Extract the (x, y) coordinate from the center of the cell holding the provided text.  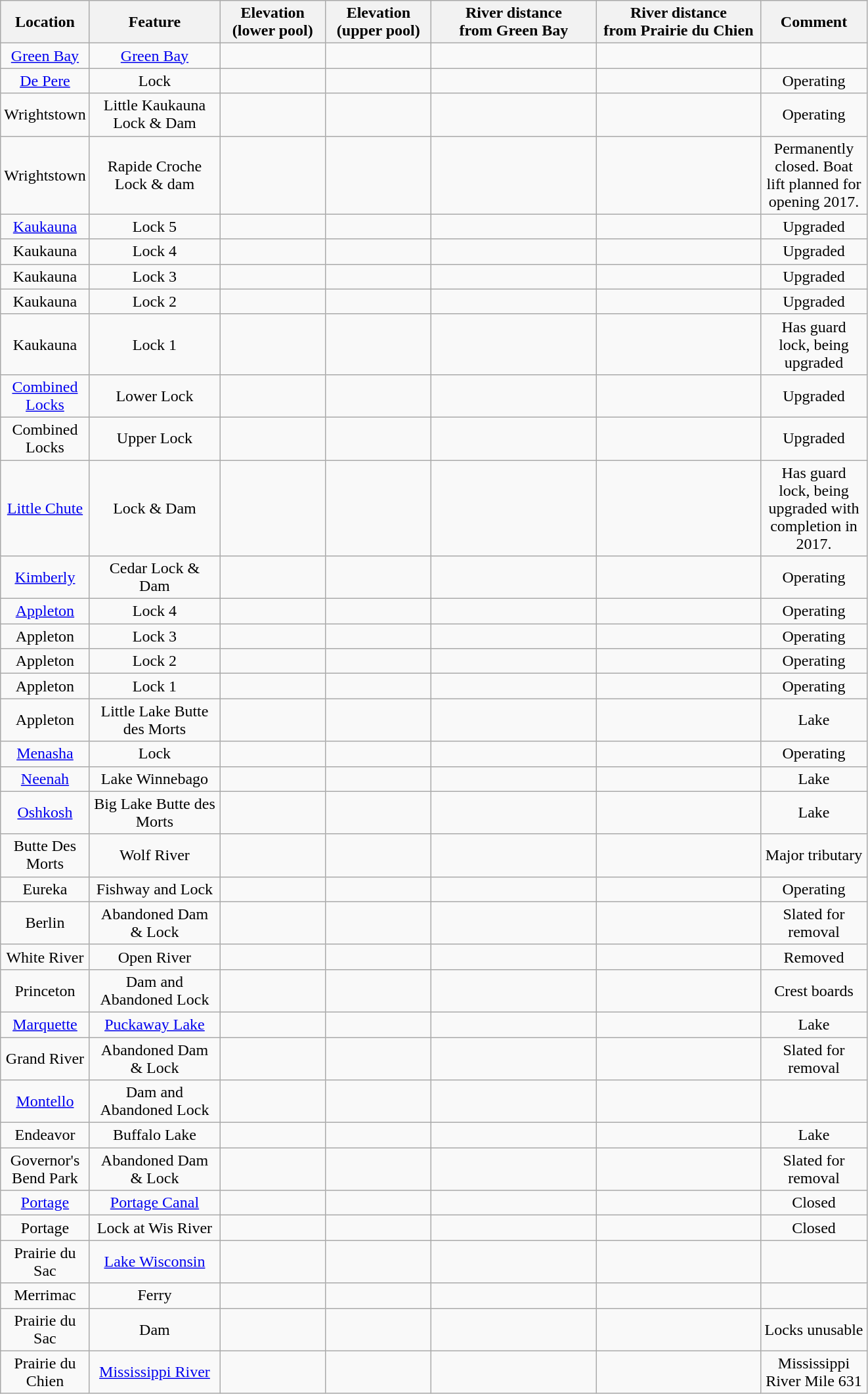
Upper Lock (155, 439)
Elevation(lower pool) (273, 22)
Grand River (45, 1058)
Mississippi River (155, 1372)
De Pere (45, 81)
Neenah (45, 779)
Lake Winnebago (155, 779)
Little Kaukauna Lock & Dam (155, 114)
Endeavor (45, 1135)
White River (45, 957)
Puckaway Lake (155, 1024)
Major tributary (814, 855)
River distancefrom Prairie du Chien (679, 22)
Lock & Dam (155, 508)
Menasha (45, 754)
Dam (155, 1329)
Buffalo Lake (155, 1135)
Oshkosh (45, 813)
Mississippi River Mile 631 (814, 1372)
Feature (155, 22)
Comment (814, 22)
Rapide Croche Lock & dam (155, 175)
Lock 5 (155, 227)
Ferry (155, 1296)
Fishway and Lock (155, 889)
Cedar Lock & Dam (155, 578)
Has guard lock, being upgraded with completion in 2017. (814, 508)
Princeton (45, 990)
Berlin (45, 923)
Lower Lock (155, 395)
Butte Des Morts (45, 855)
Lock at Wis River (155, 1228)
Merrimac (45, 1296)
Governor's Bend Park (45, 1169)
Montello (45, 1102)
Locks unusable (814, 1329)
Little Chute (45, 508)
Marquette (45, 1024)
Location (45, 22)
Portage Canal (155, 1203)
Wolf River (155, 855)
Big Lake Butte des Morts (155, 813)
Prairie du Chien (45, 1372)
Kimberly (45, 578)
Removed (814, 957)
Has guard lock, being upgraded (814, 344)
River distancefrom Green Bay (513, 22)
Crest boards (814, 990)
Eureka (45, 889)
Little Lake Butte des Morts (155, 720)
Open River (155, 957)
Permanently closed. Boat lift planned for opening 2017. (814, 175)
Elevation(upper pool) (378, 22)
Lake Wisconsin (155, 1262)
